Output the [X, Y] coordinate of the center of the cell containing the given text.  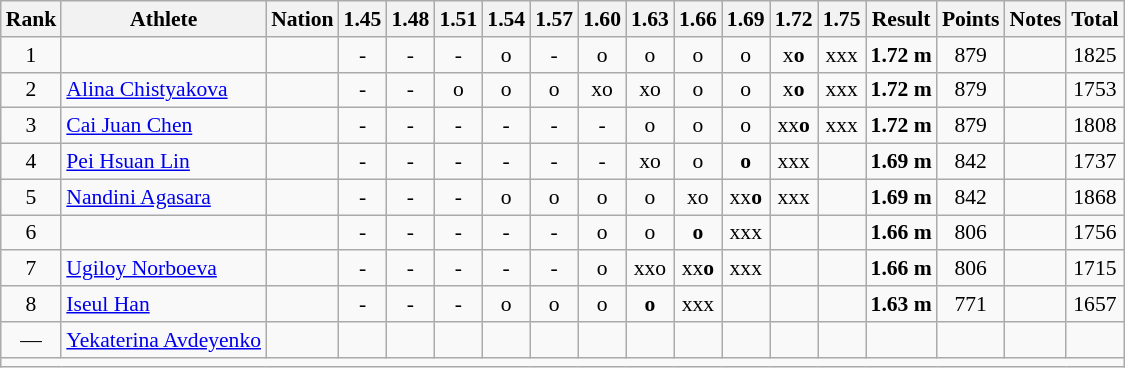
1.60 [602, 19]
1.63 [650, 19]
1.63 m [902, 304]
1.75 [842, 19]
Notes [1036, 19]
7 [32, 269]
2 [32, 90]
5 [32, 197]
1.54 [506, 19]
Yekaterina Avdeyenko [164, 340]
Pei Hsuan Lin [164, 162]
1756 [1094, 233]
Alina Chistyakova [164, 90]
1657 [1094, 304]
1808 [1094, 126]
Cai Juan Chen [164, 126]
1.72 [794, 19]
1868 [1094, 197]
Nation [302, 19]
1.69 [746, 19]
1.57 [554, 19]
1.51 [458, 19]
1753 [1094, 90]
Result [902, 19]
1.66 [698, 19]
771 [971, 304]
Ugiloy Norboeva [164, 269]
4 [32, 162]
1825 [1094, 55]
1 [32, 55]
Rank [32, 19]
Athlete [164, 19]
Total [1094, 19]
1715 [1094, 269]
Iseul Han [164, 304]
8 [32, 304]
1737 [1094, 162]
3 [32, 126]
Points [971, 19]
1.45 [363, 19]
1.48 [410, 19]
Nandini Agasara [164, 197]
6 [32, 233]
— [32, 340]
